Search for the cell housing the specified text and yield its [x, y] center coordinate. 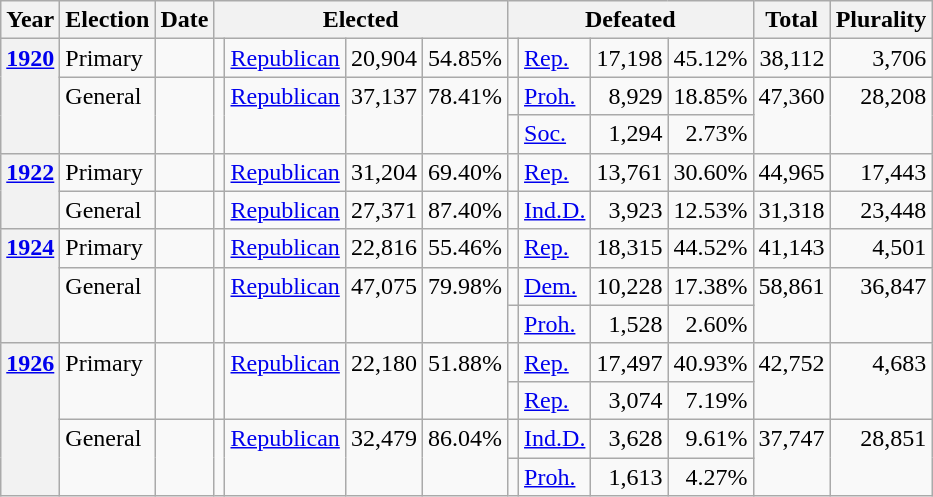
Elected [361, 20]
1926 [30, 419]
45.12% [710, 58]
31,318 [792, 210]
10,228 [630, 286]
Defeated [630, 20]
18.85% [710, 96]
28,851 [881, 457]
17,497 [630, 362]
1,528 [630, 324]
13,761 [630, 172]
20,904 [384, 58]
79.98% [464, 305]
54.85% [464, 58]
22,180 [384, 381]
8,929 [630, 96]
3,923 [630, 210]
44.52% [710, 248]
36,847 [881, 305]
1920 [30, 96]
87.40% [464, 210]
44,965 [792, 172]
1924 [30, 286]
51.88% [464, 381]
69.40% [464, 172]
3,628 [630, 438]
47,360 [792, 115]
42,752 [792, 381]
38,112 [792, 58]
41,143 [792, 248]
4,501 [881, 248]
32,479 [384, 457]
86.04% [464, 457]
31,204 [384, 172]
27,371 [384, 210]
28,208 [881, 115]
Total [792, 20]
17,198 [630, 58]
Election [108, 20]
3,074 [630, 400]
58,861 [792, 305]
17.38% [710, 286]
4.27% [710, 477]
40.93% [710, 362]
30.60% [710, 172]
55.46% [464, 248]
37,747 [792, 457]
17,443 [881, 172]
78.41% [464, 115]
12.53% [710, 210]
1922 [30, 191]
Plurality [881, 20]
18,315 [630, 248]
2.73% [710, 134]
3,706 [881, 58]
Soc. [555, 134]
47,075 [384, 305]
9.61% [710, 438]
23,448 [881, 210]
7.19% [710, 400]
4,683 [881, 381]
Dem. [555, 286]
1,613 [630, 477]
37,137 [384, 115]
22,816 [384, 248]
2.60% [710, 324]
Date [184, 20]
1,294 [630, 134]
Year [30, 20]
